Scan for the cell matching the given text and deliver its [X, Y] coordinate at center. 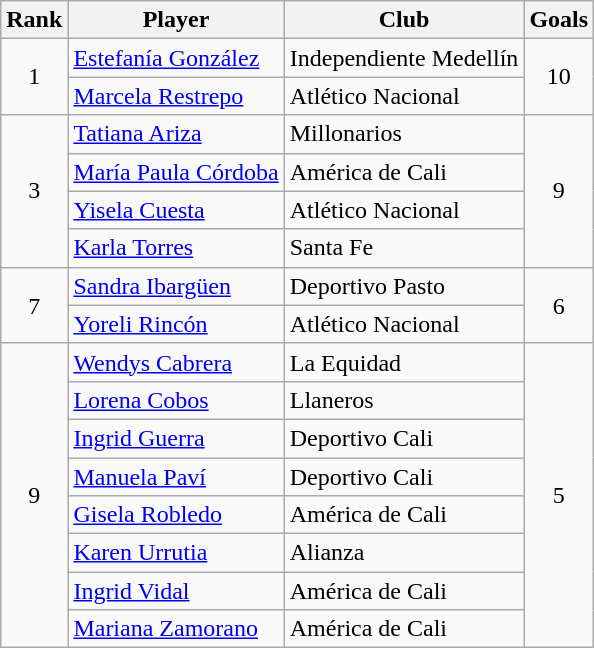
Millonarios [404, 134]
Rank [34, 20]
Marcela Restrepo [176, 96]
Llaneros [404, 400]
7 [34, 305]
Karla Torres [176, 248]
Lorena Cobos [176, 400]
Estefanía González [176, 58]
Player [176, 20]
Manuela Paví [176, 477]
Club [404, 20]
Alianza [404, 553]
Gisela Robledo [176, 515]
Independiente Medellín [404, 58]
Yisela Cuesta [176, 210]
Sandra Ibargüen [176, 286]
3 [34, 191]
La Equidad [404, 362]
Karen Urrutia [176, 553]
Yoreli Rincón [176, 324]
6 [559, 305]
Deportivo Pasto [404, 286]
Wendys Cabrera [176, 362]
1 [34, 77]
Santa Fe [404, 248]
Tatiana Ariza [176, 134]
María Paula Córdoba [176, 172]
10 [559, 77]
Ingrid Vidal [176, 591]
Goals [559, 20]
Mariana Zamorano [176, 629]
5 [559, 495]
Ingrid Guerra [176, 438]
